Scan for the cell matching the given text and deliver its (X, Y) coordinate at center. 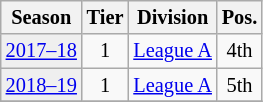
Pos. (240, 17)
Season (42, 17)
4th (240, 51)
Tier (106, 17)
2017–18 (42, 51)
Division (172, 17)
2018–19 (42, 85)
5th (240, 85)
